Identify which cell holds the provided text, then report its (x, y) central coordinate. 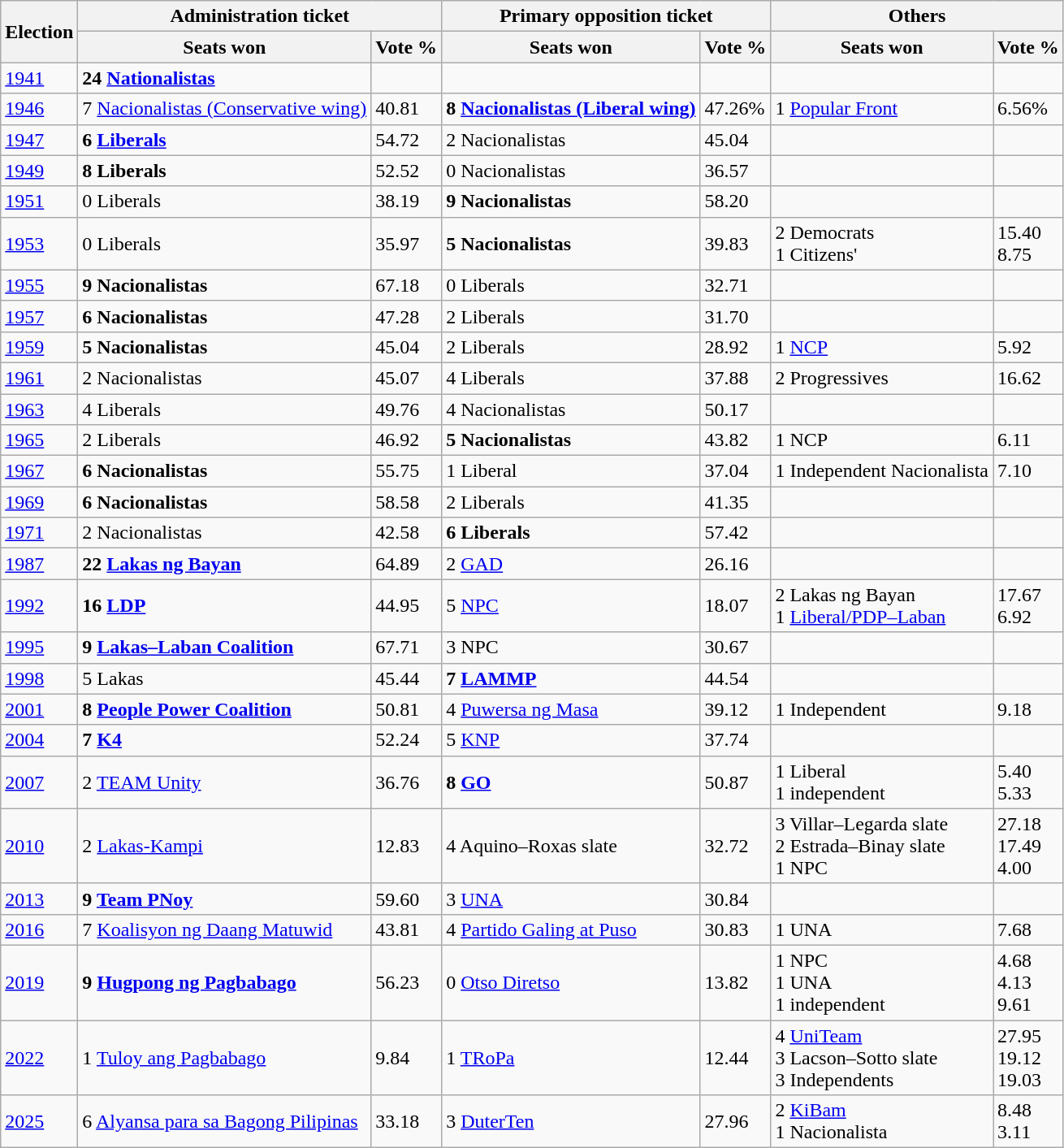
1 Popular Front (882, 109)
50.81 (406, 709)
1955 (39, 285)
2004 (39, 740)
1965 (39, 440)
7.68 (1028, 929)
16.62 (1028, 378)
26.16 (736, 564)
1 Tuloy ang Pagbabago (224, 1058)
27.1817.494.00 (1028, 846)
18.07 (736, 606)
38.19 (406, 201)
2025 (39, 1121)
58.20 (736, 201)
4 Puwersa ng Masa (571, 709)
2 Progressives (882, 378)
1971 (39, 533)
5.405.33 (1028, 782)
44.95 (406, 606)
16 LDP (224, 606)
37.74 (736, 740)
2 Lakas-Kampi (224, 846)
36.57 (736, 171)
2 Democrats1 Citizens' (882, 244)
2016 (39, 929)
52.52 (406, 171)
4 Partido Galing at Puso (571, 929)
64.89 (406, 564)
2010 (39, 846)
2 GAD (571, 564)
Election (39, 32)
9 Lakas–Laban Coalition (224, 648)
9.84 (406, 1058)
1995 (39, 648)
46.92 (406, 440)
9 Team PNoy (224, 899)
1 UNA (882, 929)
5 Lakas (224, 678)
8 Nacionalistas (Liberal wing) (571, 109)
12.83 (406, 846)
7 K4 (224, 740)
1963 (39, 409)
9.18 (1028, 709)
3 Villar–Legarda slate2 Estrada–Binay slate1 NPC (882, 846)
39.83 (736, 244)
5 KNP (571, 740)
47.26% (736, 109)
4.684.139.61 (1028, 982)
3 DuterTen (571, 1121)
39.12 (736, 709)
13.82 (736, 982)
36.76 (406, 782)
2013 (39, 899)
4 UniTeam3 Lacson–Sotto slate3 Independents (882, 1058)
40.81 (406, 109)
2 TEAM Unity (224, 782)
Primary opposition ticket (606, 16)
7 Koalisyon ng Daang Matuwid (224, 929)
33.18 (406, 1121)
1949 (39, 171)
27.96 (736, 1121)
4 Aquino–Roxas slate (571, 846)
55.75 (406, 471)
2001 (39, 709)
47.28 (406, 316)
2019 (39, 982)
35.97 (406, 244)
37.88 (736, 378)
2007 (39, 782)
5 NPC (571, 606)
30.67 (736, 648)
1957 (39, 316)
1951 (39, 201)
6.11 (1028, 440)
17.676.92 (1028, 606)
30.83 (736, 929)
37.04 (736, 471)
8 Liberals (224, 171)
1969 (39, 502)
28.92 (736, 347)
31.70 (736, 316)
1992 (39, 606)
32.72 (736, 846)
7 LAMMP (571, 678)
43.81 (406, 929)
49.76 (406, 409)
1987 (39, 564)
9 Hugpong ng Pagbabago (224, 982)
7.10 (1028, 471)
30.84 (736, 899)
27.9519.1219.03 (1028, 1058)
2 KiBam1 Nacionalista (882, 1121)
6 Alyansa para sa Bagong Pilipinas (224, 1121)
12.44 (736, 1058)
43.82 (736, 440)
1 Liberal1 independent (882, 782)
8.483.11 (1028, 1121)
1998 (39, 678)
7 Nacionalistas (Conservative wing) (224, 109)
54.72 (406, 140)
1941 (39, 78)
24 Nationalistas (224, 78)
5.92 (1028, 347)
Others (917, 16)
50.87 (736, 782)
Administration ticket (260, 16)
50.17 (736, 409)
1 TRoPa (571, 1058)
1 Independent (882, 709)
1946 (39, 109)
1 Liberal (571, 471)
8 GO (571, 782)
0 Nacionalistas (571, 171)
8 People Power Coalition (224, 709)
1959 (39, 347)
67.71 (406, 648)
3 NPC (571, 648)
1953 (39, 244)
1 NPC1 UNA1 independent (882, 982)
2022 (39, 1058)
67.18 (406, 285)
41.35 (736, 502)
0 Otso Diretso (571, 982)
4 Nacionalistas (571, 409)
1967 (39, 471)
56.23 (406, 982)
22 Lakas ng Bayan (224, 564)
58.58 (406, 502)
44.54 (736, 678)
59.60 (406, 899)
3 UNA (571, 899)
6.56% (1028, 109)
52.24 (406, 740)
2 Lakas ng Bayan1 Liberal/PDP–Laban (882, 606)
1947 (39, 140)
32.71 (736, 285)
1961 (39, 378)
45.44 (406, 678)
57.42 (736, 533)
1 Independent Nacionalista (882, 471)
42.58 (406, 533)
45.07 (406, 378)
15.408.75 (1028, 244)
